Locate the cell with the specified text and output its [X, Y] center coordinate. 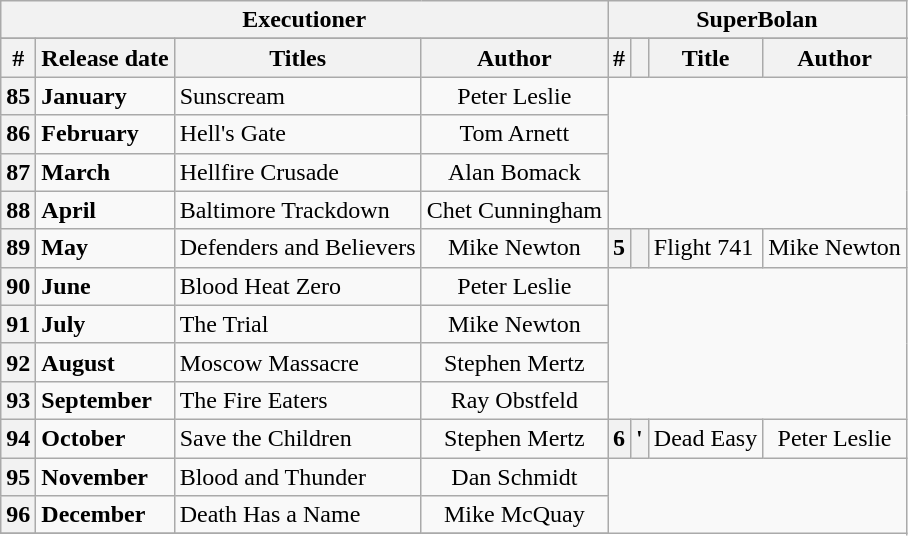
March [105, 172]
Hell's Gate [298, 134]
Dan Schmidt [514, 477]
December [105, 515]
Baltimore Trackdown [298, 210]
89 [18, 248]
August [105, 362]
Save the Children [298, 438]
January [105, 96]
Death Has a Name [298, 515]
June [105, 286]
The Fire Eaters [298, 400]
93 [18, 400]
87 [18, 172]
6 [620, 438]
5 [620, 248]
Sunscream [298, 96]
Tom Arnett [514, 134]
Chet Cunningham [514, 210]
85 [18, 96]
96 [18, 515]
Blood Heat Zero [298, 286]
Ray Obstfeld [514, 400]
Alan Bomack [514, 172]
SuperBolan [758, 20]
Dead Easy [705, 438]
September [105, 400]
May [105, 248]
86 [18, 134]
Blood and Thunder [298, 477]
Hellfire Crusade [298, 172]
94 [18, 438]
95 [18, 477]
Defenders and Believers [298, 248]
Executioner [304, 20]
Title [705, 58]
88 [18, 210]
Mike McQuay [514, 515]
Release date [105, 58]
April [105, 210]
July [105, 324]
The Trial [298, 324]
Moscow Massacre [298, 362]
November [105, 477]
91 [18, 324]
92 [18, 362]
February [105, 134]
' [640, 438]
Titles [298, 58]
90 [18, 286]
Flight 741 [705, 248]
October [105, 438]
